Extract the [x, y] coordinate from the center of the cell holding the provided text.  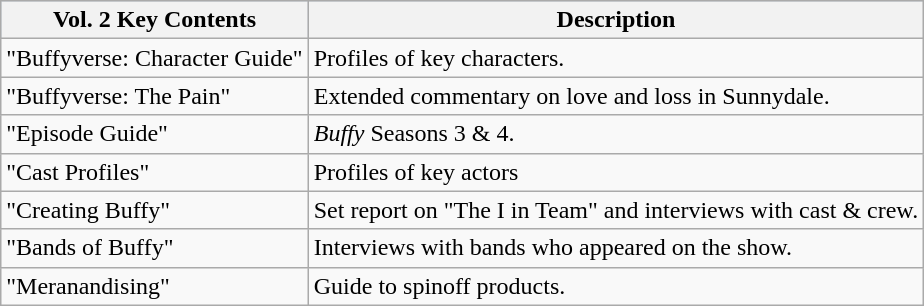
Profiles of key actors [616, 172]
Description [616, 20]
"Creating Buffy" [154, 210]
Guide to spinoff products. [616, 286]
Interviews with bands who appeared on the show. [616, 248]
"Buffyverse: Character Guide" [154, 58]
Set report on "The I in Team" and interviews with cast & crew. [616, 210]
Profiles of key characters. [616, 58]
"Meranandising" [154, 286]
Buffy Seasons 3 & 4. [616, 134]
"Cast Profiles" [154, 172]
Extended commentary on love and loss in Sunnydale. [616, 96]
"Bands of Buffy" [154, 248]
"Episode Guide" [154, 134]
"Buffyverse: The Pain" [154, 96]
Vol. 2 Key Contents [154, 20]
